Pinpoint the cell where the given text exists, returning its [x, y] midpoint coordinate. 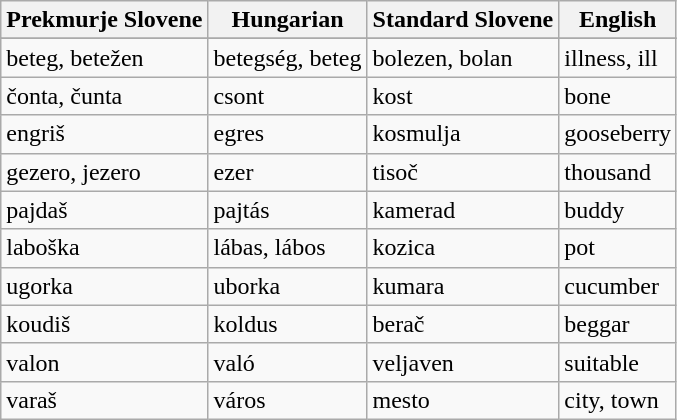
Standard Slovene [463, 20]
laboška [104, 248]
Prekmurje Slovene [104, 20]
valon [104, 362]
kosmulja [463, 134]
bone [618, 96]
pot [618, 248]
English [618, 20]
čonta, čunta [104, 96]
való [288, 362]
berač [463, 324]
beteg, betežen [104, 58]
engriš [104, 134]
csont [288, 96]
varaš [104, 400]
Hungarian [288, 20]
koudiš [104, 324]
mesto [463, 400]
egres [288, 134]
pajdaš [104, 210]
gezero, jezero [104, 172]
tisoč [463, 172]
cucumber [618, 286]
veljaven [463, 362]
thousand [618, 172]
város [288, 400]
city, town [618, 400]
gooseberry [618, 134]
beggar [618, 324]
uborka [288, 286]
betegség, beteg [288, 58]
illness, ill [618, 58]
kozica [463, 248]
ezer [288, 172]
bolezen, bolan [463, 58]
buddy [618, 210]
lábas, lábos [288, 248]
kost [463, 96]
kamerad [463, 210]
ugorka [104, 286]
koldus [288, 324]
kumara [463, 286]
pajtás [288, 210]
suitable [618, 362]
